Search for the cell housing the specified text and yield its [X, Y] center coordinate. 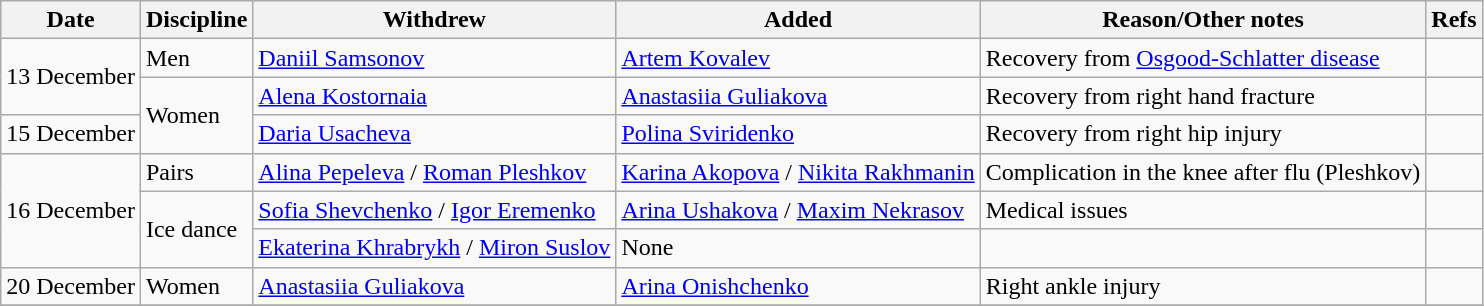
Refs [1454, 20]
Arina Onishchenko [798, 286]
Right ankle injury [1203, 286]
20 December [71, 286]
Recovery from right hand fracture [1203, 96]
Sofia Shevchenko / Igor Eremenko [434, 210]
Added [798, 20]
Daniil Samsonov [434, 58]
Date [71, 20]
Recovery from right hip injury [1203, 134]
Artem Kovalev [798, 58]
Withdrew [434, 20]
13 December [71, 77]
Reason/Other notes [1203, 20]
Daria Usacheva [434, 134]
Complication in the knee after flu (Pleshkov) [1203, 172]
15 December [71, 134]
Alina Pepeleva / Roman Pleshkov [434, 172]
Ekaterina Khrabrykh / Miron Suslov [434, 248]
16 December [71, 210]
Pairs [196, 172]
Alena Kostornaia [434, 96]
Men [196, 58]
Recovery from Osgood-Schlatter disease [1203, 58]
Polina Sviridenko [798, 134]
Arina Ushakova / Maxim Nekrasov [798, 210]
Medical issues [1203, 210]
Ice dance [196, 229]
Karina Akopova / Nikita Rakhmanin [798, 172]
Discipline [196, 20]
None [798, 248]
